Locate the cell with the specified text and output its [X, Y] center coordinate. 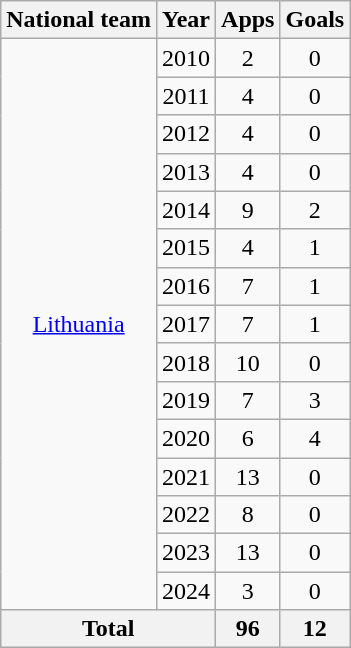
2020 [186, 438]
9 [248, 210]
National team [79, 20]
12 [315, 629]
6 [248, 438]
2017 [186, 324]
96 [248, 629]
8 [248, 515]
2012 [186, 134]
2011 [186, 96]
2016 [186, 286]
Lithuania [79, 324]
2015 [186, 248]
2021 [186, 477]
Goals [315, 20]
Total [108, 629]
2022 [186, 515]
2013 [186, 172]
2019 [186, 400]
Apps [248, 20]
2014 [186, 210]
2023 [186, 553]
10 [248, 362]
Year [186, 20]
2010 [186, 58]
2024 [186, 591]
2018 [186, 362]
